Return [X, Y] of the center of cell containing provided text 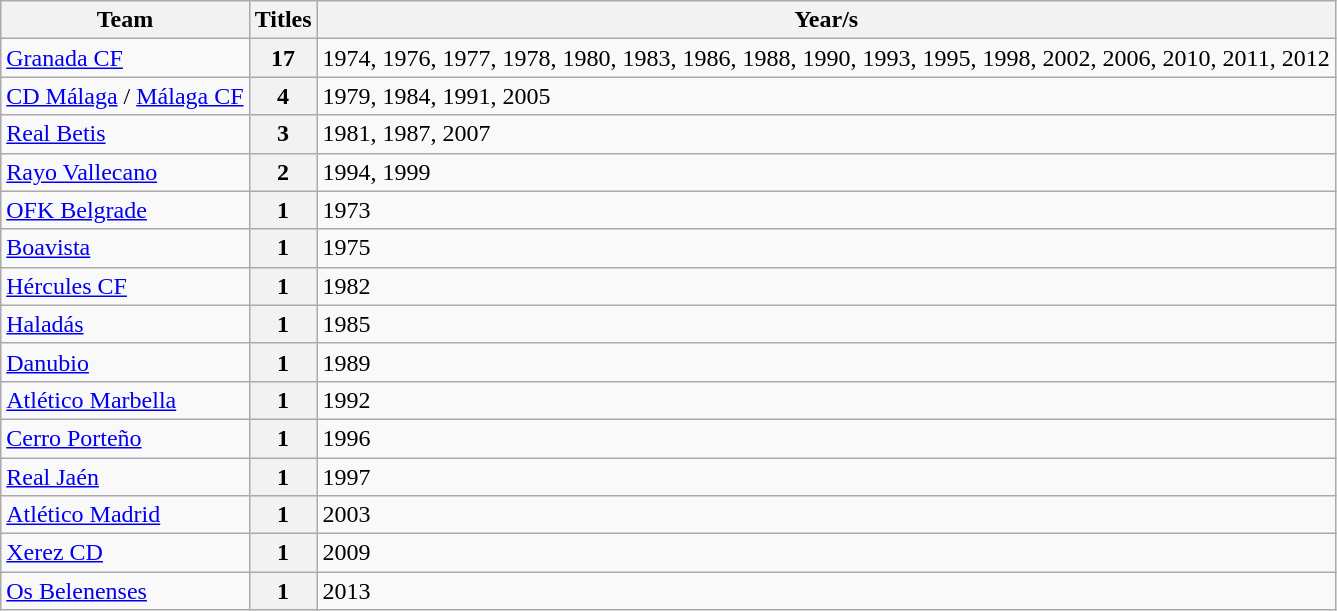
Team [125, 20]
Titles [283, 20]
Haladás [125, 324]
1974, 1976, 1977, 1978, 1980, 1983, 1986, 1988, 1990, 1993, 1995, 1998, 2002, 2006, 2010, 2011, 2012 [826, 58]
Year/s [826, 20]
Boavista [125, 248]
Atlético Marbella [125, 400]
1992 [826, 400]
2 [283, 172]
Real Jaén [125, 477]
2013 [826, 591]
Cerro Porteño [125, 438]
Atlético Madrid [125, 515]
17 [283, 58]
1975 [826, 248]
Hércules CF [125, 286]
Granada CF [125, 58]
3 [283, 134]
2009 [826, 553]
Danubio [125, 362]
2003 [826, 515]
1982 [826, 286]
Real Betis [125, 134]
1996 [826, 438]
Os Belenenses [125, 591]
CD Málaga / Málaga CF [125, 96]
1985 [826, 324]
1973 [826, 210]
1979, 1984, 1991, 2005 [826, 96]
1989 [826, 362]
1997 [826, 477]
Rayo Vallecano [125, 172]
4 [283, 96]
Xerez CD [125, 553]
1981, 1987, 2007 [826, 134]
1994, 1999 [826, 172]
OFK Belgrade [125, 210]
